Detect which cell encompasses the target text, then output its (X, Y) center coordinate. 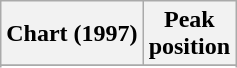
Chart (1997) (72, 34)
Peakposition (189, 34)
